Find where the given text appears and provide that cell's center as [X, Y] coordinate. 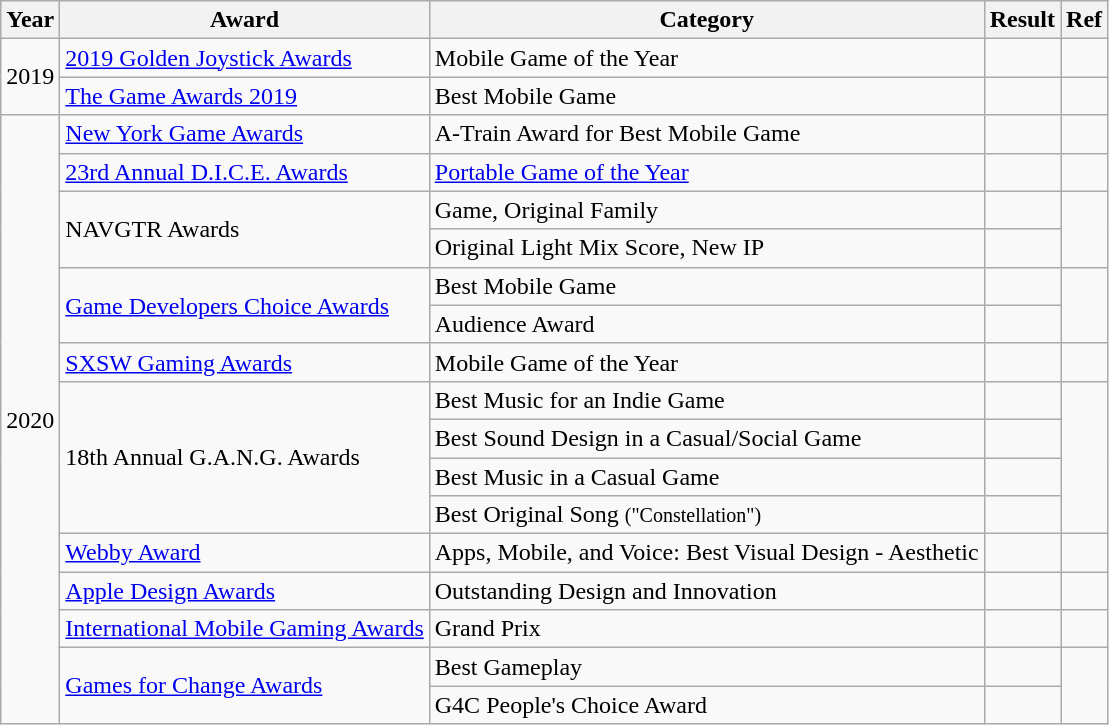
Result [1022, 20]
2019 Golden Joystick Awards [244, 58]
Ref [1084, 20]
A-Train Award for Best Mobile Game [706, 134]
Portable Game of the Year [706, 172]
Game, Original Family [706, 210]
SXSW Gaming Awards [244, 362]
Outstanding Design and Innovation [706, 591]
Webby Award [244, 553]
18th Annual G.A.N.G. Awards [244, 457]
International Mobile Gaming Awards [244, 629]
NAVGTR Awards [244, 229]
2020 [30, 420]
Game Developers Choice Awards [244, 305]
Apps, Mobile, and Voice: Best Visual Design - Aesthetic [706, 553]
Grand Prix [706, 629]
Apple Design Awards [244, 591]
New York Game Awards [244, 134]
Original Light Mix Score, New IP [706, 248]
2019 [30, 77]
Category [706, 20]
Audience Award [706, 324]
23rd Annual D.I.C.E. Awards [244, 172]
Best Gameplay [706, 667]
Year [30, 20]
Best Original Song ("Constellation") [706, 515]
Best Music in a Casual Game [706, 477]
The Game Awards 2019 [244, 96]
Best Sound Design in a Casual/Social Game [706, 438]
G4C People's Choice Award [706, 705]
Best Music for an Indie Game [706, 400]
Games for Change Awards [244, 686]
Award [244, 20]
